Scan for the cell matching the given text and deliver its (x, y) coordinate at center. 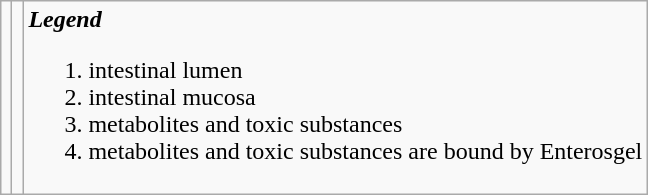
Legendintestinal lumenintestinal mucosametabolites and toxic substancesmetabolites and toxic substances are bound by Enterosgel (336, 98)
